Search for the cell housing the specified text and yield its [X, Y] center coordinate. 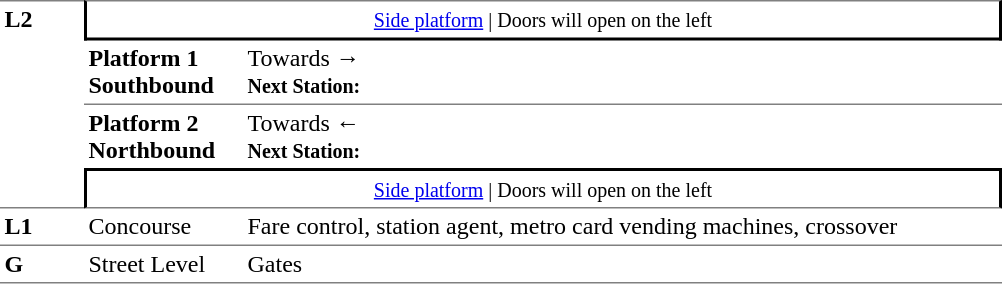
Towards ← Next Station: [622, 136]
Platform 1Southbound [164, 72]
L2 [42, 104]
G [42, 264]
Concourse [164, 226]
Towards → Next Station: [622, 72]
L1 [42, 226]
Street Level [164, 264]
Fare control, station agent, metro card vending machines, crossover [622, 226]
Gates [622, 264]
Platform 2Northbound [164, 136]
